Return the [X, Y] coordinate for the center point of the cell that contains the specified text.  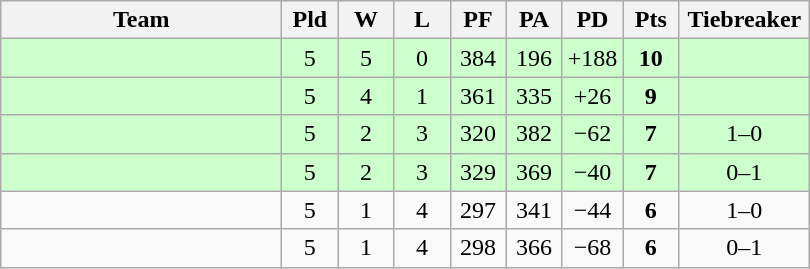
PF [478, 20]
297 [478, 210]
369 [534, 172]
329 [478, 172]
335 [534, 96]
+188 [592, 58]
−40 [592, 172]
−44 [592, 210]
10 [651, 58]
L [422, 20]
−68 [592, 248]
298 [478, 248]
Pld [310, 20]
9 [651, 96]
Team [142, 20]
W [366, 20]
361 [478, 96]
382 [534, 134]
341 [534, 210]
PD [592, 20]
0 [422, 58]
366 [534, 248]
PA [534, 20]
+26 [592, 96]
Pts [651, 20]
384 [478, 58]
Tiebreaker [744, 20]
−62 [592, 134]
196 [534, 58]
320 [478, 134]
